Output the (X, Y) coordinate of the center of the cell containing the given text.  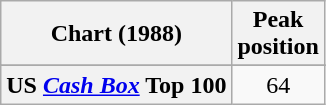
Peakposition (278, 34)
US Cash Box Top 100 (116, 85)
64 (278, 85)
Chart (1988) (116, 34)
